Return (X, Y) of the center of cell containing provided text 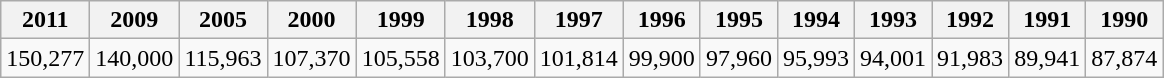
2000 (312, 20)
91,983 (970, 58)
1992 (970, 20)
101,814 (578, 58)
1999 (400, 20)
140,000 (134, 58)
2005 (223, 20)
107,370 (312, 58)
105,558 (400, 58)
97,960 (738, 58)
1998 (490, 20)
150,277 (46, 58)
1997 (578, 20)
1991 (1048, 20)
95,993 (816, 58)
2009 (134, 20)
115,963 (223, 58)
99,900 (662, 58)
1993 (892, 20)
89,941 (1048, 58)
87,874 (1124, 58)
1996 (662, 20)
103,700 (490, 58)
94,001 (892, 58)
1995 (738, 20)
1990 (1124, 20)
1994 (816, 20)
2011 (46, 20)
